For the text-containing cell, return its midpoint in [X, Y] coordinate format. 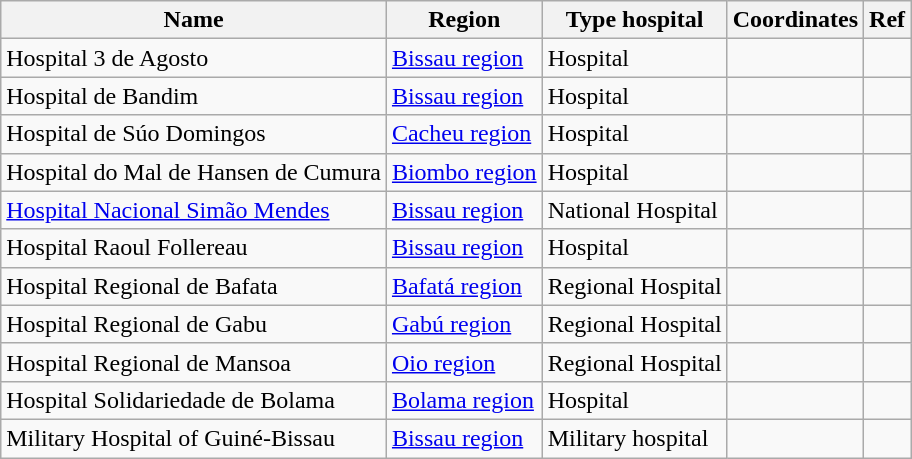
Hospital de Bandim [194, 96]
Region [464, 20]
Military Hospital of Guiné-Bissau [194, 438]
Cacheu region [464, 134]
Hospital Solidariedade de Bolama [194, 400]
Hospital 3 de Agosto [194, 58]
Hospital Regional de Gabu [194, 324]
Name [194, 20]
Type hospital [634, 20]
Hospital Regional de Bafata [194, 286]
National Hospital [634, 210]
Biombo region [464, 172]
Coordinates [795, 20]
Oio region [464, 362]
Bolama region [464, 400]
Bafatá region [464, 286]
Hospital do Mal de Hansen de Cumura [194, 172]
Military hospital [634, 438]
Hospital Raoul Follereau [194, 248]
Ref [888, 20]
Hospital de Súo Domingos [194, 134]
Hospital Regional de Mansoa [194, 362]
Hospital Nacional Simão Mendes [194, 210]
Gabú region [464, 324]
